Find where the given text appears and provide that cell's center as (x, y) coordinate. 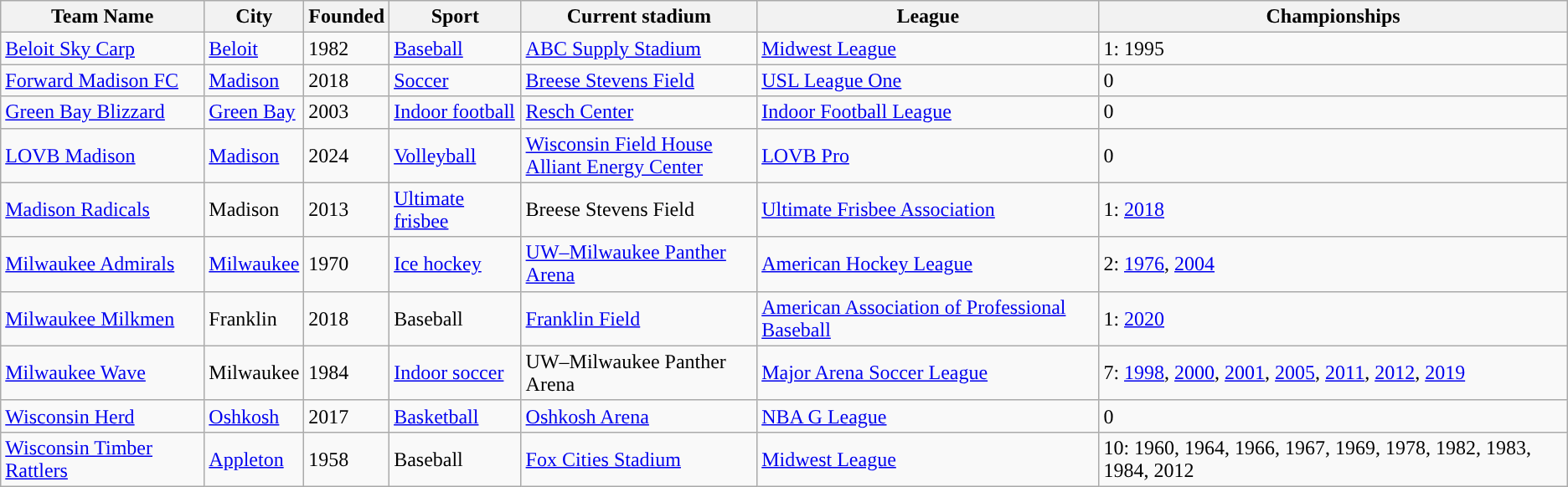
Oshkosh (255, 416)
2013 (347, 209)
Sport (456, 17)
Indoor soccer (456, 373)
1958 (347, 459)
Milwaukee Milkmen (102, 318)
Indoor football (456, 112)
Milwaukee Admirals (102, 264)
1984 (347, 373)
Resch Center (639, 112)
7: 1998, 2000, 2001, 2005, 2011, 2012, 2019 (1333, 373)
Franklin Field (639, 318)
Team Name (102, 17)
LOVB Pro (928, 156)
Beloit Sky Carp (102, 49)
1970 (347, 264)
Volleyball (456, 156)
1: 2018 (1333, 209)
Current stadium (639, 17)
1: 2020 (1333, 318)
Wisconsin Field HouseAlliant Energy Center (639, 156)
2003 (347, 112)
Forward Madison FC (102, 80)
City (255, 17)
Basketball (456, 416)
Wisconsin Timber Rattlers (102, 459)
Indoor Football League (928, 112)
Beloit (255, 49)
Wisconsin Herd (102, 416)
League (928, 17)
Championships (1333, 17)
2024 (347, 156)
1982 (347, 49)
Appleton (255, 459)
10: 1960, 1964, 1966, 1967, 1969, 1978, 1982, 1983, 1984, 2012 (1333, 459)
Ultimate Frisbee Association (928, 209)
LOVB Madison (102, 156)
American Association of Professional Baseball (928, 318)
Ice hockey (456, 264)
Founded (347, 17)
Franklin (255, 318)
Fox Cities Stadium (639, 459)
Major Arena Soccer League (928, 373)
Ultimate frisbee (456, 209)
American Hockey League (928, 264)
Oshkosh Arena (639, 416)
ABC Supply Stadium (639, 49)
1: 1995 (1333, 49)
Milwaukee Wave (102, 373)
Green Bay Blizzard (102, 112)
2017 (347, 416)
Green Bay (255, 112)
USL League One (928, 80)
NBA G League (928, 416)
2: 1976, 2004 (1333, 264)
Madison Radicals (102, 209)
Soccer (456, 80)
